Find where the given text appears and provide that cell's center as (X, Y) coordinate. 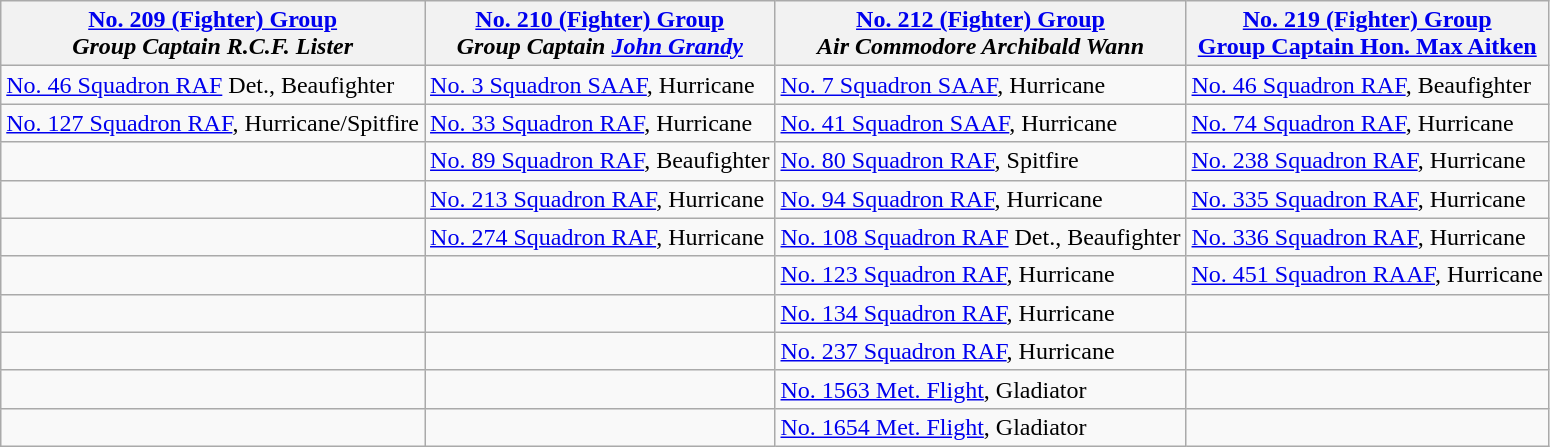
No. 127 Squadron RAF, Hurricane/Spitfire (213, 123)
No. 219 (Fighter) GroupGroup Captain Hon. Max Aitken (1367, 34)
No. 274 Squadron RAF, Hurricane (600, 237)
No. 74 Squadron RAF, Hurricane (1367, 123)
No. 108 Squadron RAF Det., Beaufighter (980, 237)
No. 451 Squadron RAAF, Hurricane (1367, 275)
No. 46 Squadron RAF Det., Beaufighter (213, 85)
No. 212 (Fighter) GroupAir Commodore Archibald Wann (980, 34)
No. 1654 Met. Flight, Gladiator (980, 427)
No. 89 Squadron RAF, Beaufighter (600, 161)
No. 7 Squadron SAAF, Hurricane (980, 85)
No. 209 (Fighter) GroupGroup Captain R.C.F. Lister (213, 34)
No. 46 Squadron RAF, Beaufighter (1367, 85)
No. 237 Squadron RAF, Hurricane (980, 351)
No. 210 (Fighter) GroupGroup Captain John Grandy (600, 34)
No. 94 Squadron RAF, Hurricane (980, 199)
No. 123 Squadron RAF, Hurricane (980, 275)
No. 238 Squadron RAF, Hurricane (1367, 161)
No. 33 Squadron RAF, Hurricane (600, 123)
No. 80 Squadron RAF, Spitfire (980, 161)
No. 134 Squadron RAF, Hurricane (980, 313)
No. 335 Squadron RAF, Hurricane (1367, 199)
No. 41 Squadron SAAF, Hurricane (980, 123)
No. 336 Squadron RAF, Hurricane (1367, 237)
No. 1563 Met. Flight, Gladiator (980, 389)
No. 213 Squadron RAF, Hurricane (600, 199)
No. 3 Squadron SAAF, Hurricane (600, 85)
